Find where the given text appears and provide that cell's center as (x, y) coordinate. 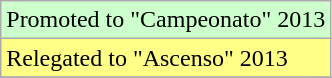
Relegated to "Ascenso" 2013 (166, 58)
Promoted to "Campeonato" 2013 (166, 20)
